Find where the given text appears and provide that cell's center as [X, Y] coordinate. 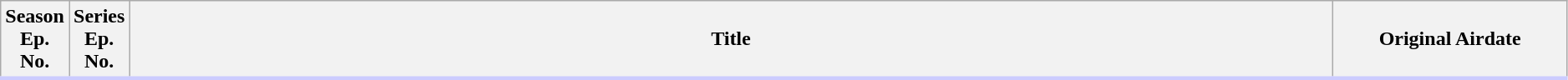
SeasonEp. No. [35, 40]
Title [731, 40]
SeriesEp. No. [99, 40]
Original Airdate [1450, 40]
